Determine the [x, y] coordinate at the center of the cell enclosing the given text.  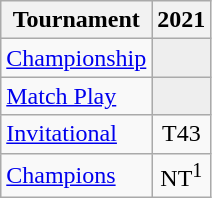
Invitational [76, 134]
T43 [182, 134]
NT1 [182, 176]
Match Play [76, 96]
Champions [76, 176]
Tournament [76, 20]
2021 [182, 20]
Championship [76, 58]
